Locate the cell with the specified text and output its [X, Y] center coordinate. 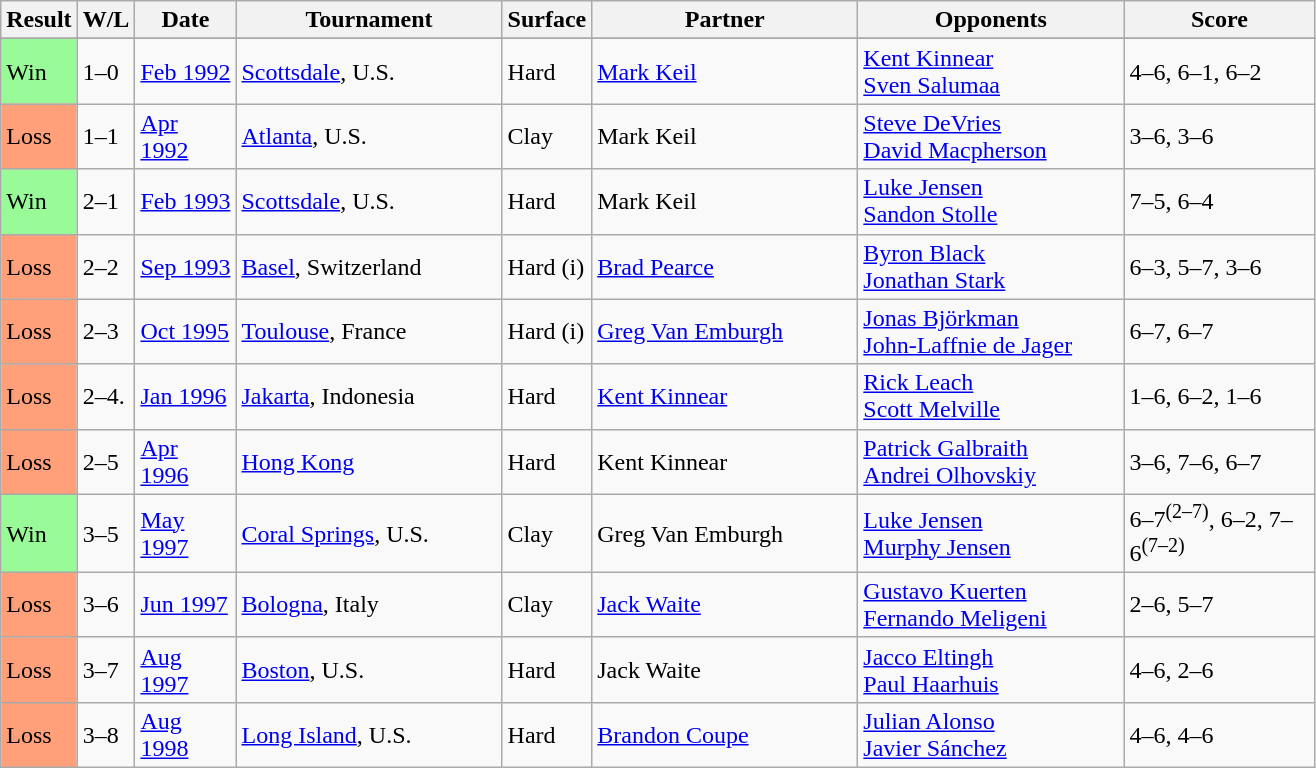
Jacco Eltingh Paul Haarhuis [991, 670]
Toulouse, France [369, 332]
2–3 [106, 332]
3–7 [106, 670]
Jun 1997 [186, 604]
2–1 [106, 202]
4–6, 4–6 [1220, 734]
Luke Jensen Murphy Jensen [991, 533]
3–6, 3–6 [1220, 136]
2–4. [106, 396]
Apr 1992 [186, 136]
Partner [725, 20]
6–7, 6–7 [1220, 332]
Basel, Switzerland [369, 266]
Boston, U.S. [369, 670]
2–6, 5–7 [1220, 604]
1–0 [106, 72]
Long Island, U.S. [369, 734]
Date [186, 20]
Patrick Galbraith Andrei Olhovskiy [991, 462]
Apr 1996 [186, 462]
2–2 [106, 266]
Gustavo Kuerten Fernando Meligeni [991, 604]
Rick Leach Scott Melville [991, 396]
3–6, 7–6, 6–7 [1220, 462]
Jakarta, Indonesia [369, 396]
Steve DeVries David Macpherson [991, 136]
Feb 1992 [186, 72]
Luke Jensen Sandon Stolle [991, 202]
4–6, 6–1, 6–2 [1220, 72]
Byron Black Jonathan Stark [991, 266]
4–6, 2–6 [1220, 670]
Brad Pearce [725, 266]
Bologna, Italy [369, 604]
Coral Springs, U.S. [369, 533]
Aug 1997 [186, 670]
Jan 1996 [186, 396]
3–5 [106, 533]
7–5, 6–4 [1220, 202]
6–7(2–7), 6–2, 7–6(7–2) [1220, 533]
Kent Kinnear Sven Salumaa [991, 72]
Surface [547, 20]
3–6 [106, 604]
Oct 1995 [186, 332]
Aug 1998 [186, 734]
1–1 [106, 136]
Sep 1993 [186, 266]
Result [39, 20]
Julian Alonso Javier Sánchez [991, 734]
Hong Kong [369, 462]
May 1997 [186, 533]
3–8 [106, 734]
Atlanta, U.S. [369, 136]
6–3, 5–7, 3–6 [1220, 266]
Brandon Coupe [725, 734]
1–6, 6–2, 1–6 [1220, 396]
Score [1220, 20]
Jonas Björkman John-Laffnie de Jager [991, 332]
Feb 1993 [186, 202]
Opponents [991, 20]
Tournament [369, 20]
W/L [106, 20]
2–5 [106, 462]
